Find where the given text appears and provide that cell's center as (x, y) coordinate. 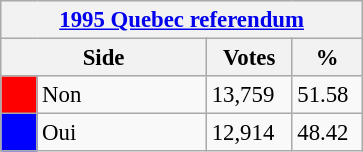
Side (104, 58)
48.42 (328, 133)
Non (122, 95)
Oui (122, 133)
1995 Quebec referendum (182, 20)
Votes (249, 58)
51.58 (328, 95)
12,914 (249, 133)
% (328, 58)
13,759 (249, 95)
